Scan for the cell matching the given text and deliver its (X, Y) coordinate at center. 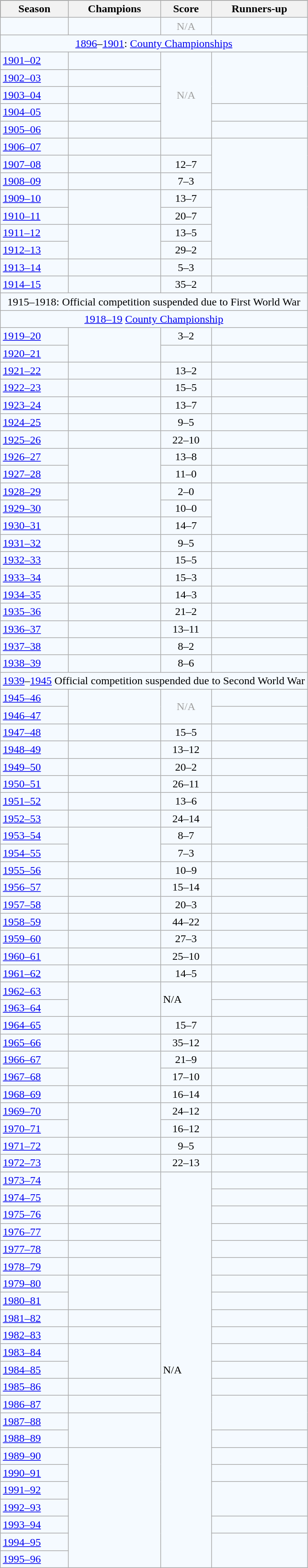
1904–05 (34, 112)
1924–25 (34, 422)
44–22 (186, 922)
1948–49 (34, 749)
1947–48 (34, 732)
Score (186, 9)
1959–60 (34, 939)
1970–71 (34, 1129)
1980–81 (34, 1301)
1931–32 (34, 543)
1949–50 (34, 767)
1953–54 (34, 836)
5–3 (186, 267)
1914–15 (34, 285)
1935–36 (34, 612)
8–2 (186, 646)
13–8 (186, 457)
13–11 (186, 629)
1951–52 (34, 801)
1911–12 (34, 233)
1971–72 (34, 1146)
1992–93 (34, 1507)
1934–35 (34, 595)
1908–09 (34, 181)
1938–39 (34, 663)
17–10 (186, 1077)
2–0 (186, 491)
1974–75 (34, 1197)
1981–82 (34, 1318)
10–9 (186, 870)
1923–24 (34, 405)
1993–94 (34, 1525)
Champions (114, 9)
22–13 (186, 1163)
1912–13 (34, 250)
1960–61 (34, 956)
15–14 (186, 887)
24–14 (186, 819)
14–5 (186, 973)
1896–1901: County Championships (154, 43)
1915–1918: Official competition suspended due to First World War (154, 302)
1969–70 (34, 1111)
1946–47 (34, 715)
1950–51 (34, 784)
1972–73 (34, 1163)
25–10 (186, 956)
1936–37 (34, 629)
1962–63 (34, 991)
1961–62 (34, 973)
1932–33 (34, 560)
1921–22 (34, 371)
1987–88 (34, 1421)
1986–87 (34, 1404)
13–6 (186, 801)
1991–92 (34, 1490)
1922–23 (34, 388)
1907–08 (34, 164)
1913–14 (34, 267)
1958–59 (34, 922)
1906–07 (34, 147)
1945–46 (34, 698)
3–2 (186, 336)
13–12 (186, 749)
1903–04 (34, 95)
1937–38 (34, 646)
1930–31 (34, 526)
1968–69 (34, 1094)
22–10 (186, 439)
1979–80 (34, 1283)
1954–55 (34, 853)
29–2 (186, 250)
1902–03 (34, 78)
1978–79 (34, 1266)
1925–26 (34, 439)
1918–19 County Championship (154, 319)
21–9 (186, 1060)
1955–56 (34, 870)
14–7 (186, 526)
1967–68 (34, 1077)
1990–91 (34, 1473)
1909–10 (34, 198)
1988–89 (34, 1439)
Runners-up (260, 9)
1975–76 (34, 1215)
26–11 (186, 784)
1977–78 (34, 1249)
1956–57 (34, 887)
35–12 (186, 1042)
12–7 (186, 164)
14–3 (186, 595)
20–2 (186, 767)
21–2 (186, 612)
1905–06 (34, 129)
1920–21 (34, 353)
1973–74 (34, 1180)
1910–11 (34, 216)
8–6 (186, 663)
1963–64 (34, 1008)
13–2 (186, 371)
1939–1945 Official competition suspended due to Second World War (154, 681)
1957–58 (34, 905)
15–7 (186, 1025)
1994–95 (34, 1542)
20–3 (186, 905)
1966–67 (34, 1060)
1976–77 (34, 1232)
1928–29 (34, 491)
16–12 (186, 1129)
13–5 (186, 233)
1995–96 (34, 1559)
24–12 (186, 1111)
1989–90 (34, 1456)
1901–02 (34, 61)
1933–34 (34, 577)
1919–20 (34, 336)
10–0 (186, 509)
11–0 (186, 474)
1965–66 (34, 1042)
27–3 (186, 939)
1982–83 (34, 1335)
1964–65 (34, 1025)
1926–27 (34, 457)
1952–53 (34, 819)
1983–84 (34, 1353)
1929–30 (34, 509)
Season (34, 9)
1985–86 (34, 1387)
1984–85 (34, 1370)
15–3 (186, 577)
20–7 (186, 216)
16–14 (186, 1094)
8–7 (186, 836)
1927–28 (34, 474)
35–2 (186, 285)
